Output the (x, y) coordinate of the center of the cell containing the given text.  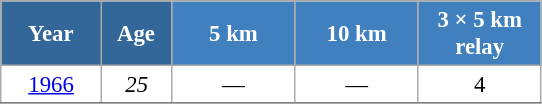
4 (480, 85)
10 km (356, 34)
Year (52, 34)
3 × 5 km relay (480, 34)
25 (136, 85)
5 km (234, 34)
Age (136, 34)
1966 (52, 85)
